Output the (x, y) coordinate of the center of the cell containing the given text.  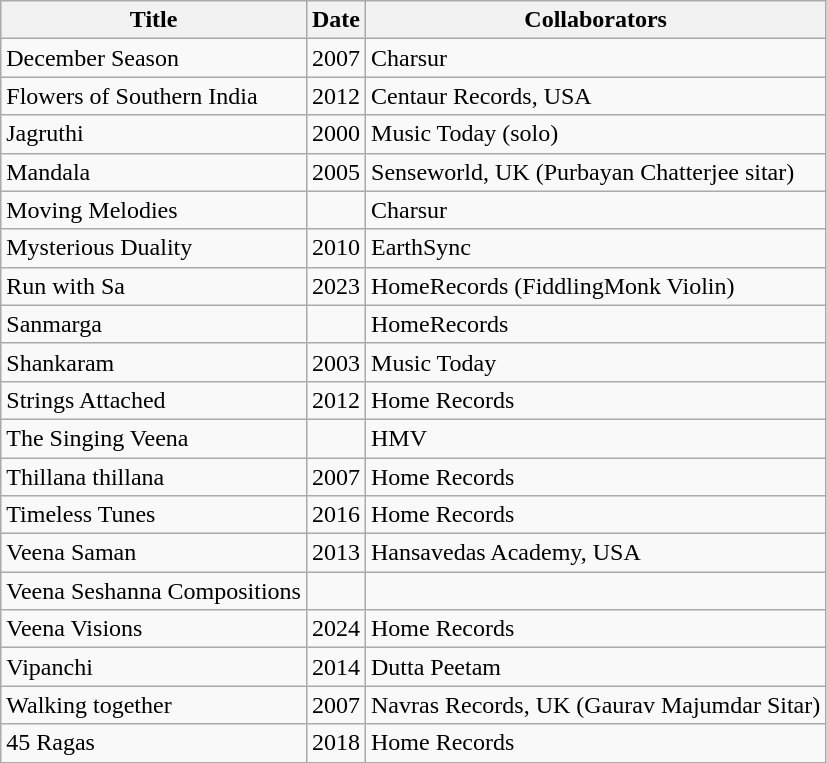
Music Today (596, 362)
Senseworld, UK (Purbayan Chatterjee sitar) (596, 172)
Navras Records, UK (Gaurav Majumdar Sitar) (596, 705)
Shankaram (154, 362)
Run with Sa (154, 286)
Strings Attached (154, 400)
Veena Seshanna Compositions (154, 591)
December Season (154, 58)
2005 (336, 172)
2023 (336, 286)
Hansavedas Academy, USA (596, 553)
Jagruthi (154, 134)
The Singing Veena (154, 438)
Music Today (solo) (596, 134)
Title (154, 20)
2000 (336, 134)
Timeless Tunes (154, 515)
2013 (336, 553)
Date (336, 20)
Centaur Records, USA (596, 96)
Sanmarga (154, 324)
Mysterious Duality (154, 248)
2016 (336, 515)
Mandala (154, 172)
Collaborators (596, 20)
Moving Melodies (154, 210)
Flowers of Southern India (154, 96)
2014 (336, 667)
Veena Visions (154, 629)
HMV (596, 438)
2003 (336, 362)
Dutta Peetam (596, 667)
2010 (336, 248)
Thillana thillana (154, 477)
Walking together (154, 705)
2018 (336, 743)
HomeRecords (596, 324)
45 Ragas (154, 743)
EarthSync (596, 248)
Veena Saman (154, 553)
2024 (336, 629)
Vipanchi (154, 667)
HomeRecords (FiddlingMonk Violin) (596, 286)
